Capture the cell that displays the provided text and extract its (x, y) central coordinate. 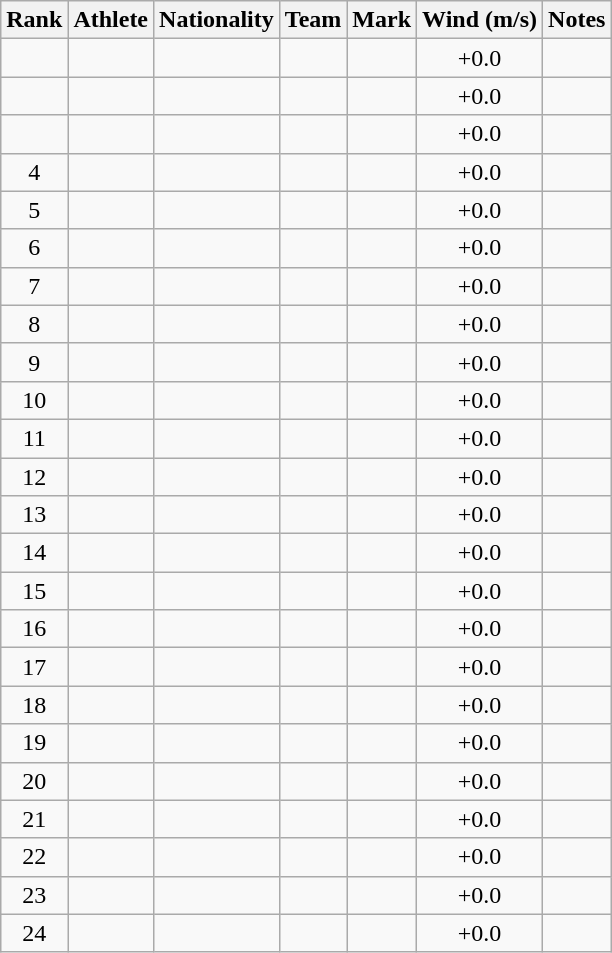
7 (34, 286)
4 (34, 172)
6 (34, 248)
21 (34, 819)
16 (34, 629)
17 (34, 667)
13 (34, 515)
Athlete (111, 20)
9 (34, 362)
5 (34, 210)
Rank (34, 20)
20 (34, 781)
22 (34, 857)
12 (34, 477)
Wind (m/s) (480, 20)
Notes (577, 20)
15 (34, 591)
11 (34, 438)
Team (313, 20)
Nationality (217, 20)
23 (34, 895)
24 (34, 933)
8 (34, 324)
Mark (382, 20)
19 (34, 743)
14 (34, 553)
18 (34, 705)
10 (34, 400)
